For the text-containing cell, return its midpoint in [X, Y] coordinate format. 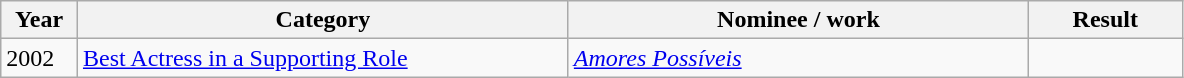
Amores Possíveis [798, 58]
Result [1106, 20]
Year [40, 20]
Category [322, 20]
Nominee / work [798, 20]
Best Actress in a Supporting Role [322, 58]
2002 [40, 58]
